Identify which cell holds the provided text, then report its [x, y] central coordinate. 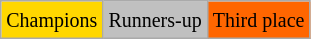
Runners-up [155, 20]
Third place [258, 20]
Champions [52, 20]
